Search for the cell housing the specified text and yield its (X, Y) center coordinate. 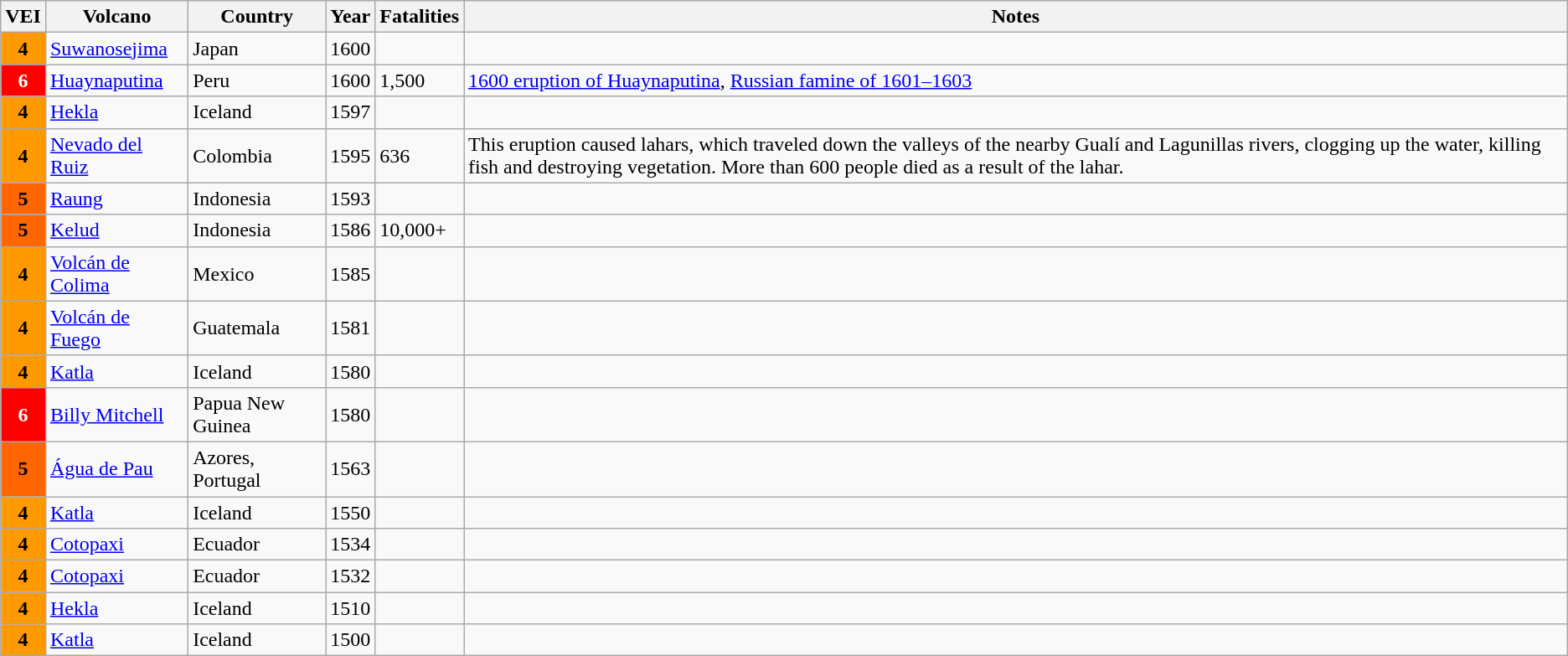
Peru (257, 80)
1500 (350, 640)
1534 (350, 545)
1586 (350, 230)
1585 (350, 273)
1532 (350, 576)
1600 eruption of Huaynaputina, Russian famine of 1601–1603 (1016, 80)
Kelud (116, 230)
1581 (350, 328)
1593 (350, 199)
Huaynaputina (116, 80)
1,500 (420, 80)
Papua New Guinea (257, 414)
Volcano (116, 17)
Nevado del Ruiz (116, 156)
Country (257, 17)
1510 (350, 608)
Azores, Portugal (257, 469)
Raung (116, 199)
Notes (1016, 17)
Colombia (257, 156)
Fatalities (420, 17)
Japan (257, 49)
Volcán de Fuego (116, 328)
1595 (350, 156)
1563 (350, 469)
Volcán de Colima (116, 273)
Suwanosejima (116, 49)
Água de Pau (116, 469)
Guatemala (257, 328)
636 (420, 156)
Year (350, 17)
Mexico (257, 273)
Billy Mitchell (116, 414)
10,000+ (420, 230)
1597 (350, 112)
1550 (350, 512)
VEI (23, 17)
